Detect which cell encompasses the target text, then output its [x, y] center coordinate. 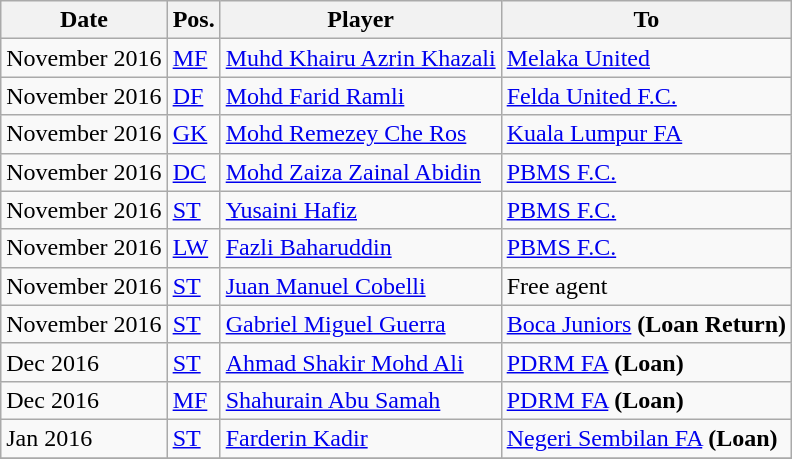
To [646, 20]
Date [84, 20]
GK [194, 134]
Muhd Khairu Azrin Khazali [360, 58]
Mohd Zaiza Zainal Abidin [360, 172]
Shahurain Abu Samah [360, 400]
Fazli Baharuddin [360, 248]
Ahmad Shakir Mohd Ali [360, 362]
Felda United F.C. [646, 96]
Free agent [646, 286]
Melaka United [646, 58]
LW [194, 248]
Boca Juniors (Loan Return) [646, 324]
Gabriel Miguel Guerra [360, 324]
Kuala Lumpur FA [646, 134]
DC [194, 172]
Player [360, 20]
Jan 2016 [84, 438]
Yusaini Hafiz [360, 210]
DF [194, 96]
Mohd Farid Ramli [360, 96]
Mohd Remezey Che Ros [360, 134]
Juan Manuel Cobelli [360, 286]
Farderin Kadir [360, 438]
Negeri Sembilan FA (Loan) [646, 438]
Pos. [194, 20]
